Provide the [x, y] coordinate of the cell's center where the given text is located.  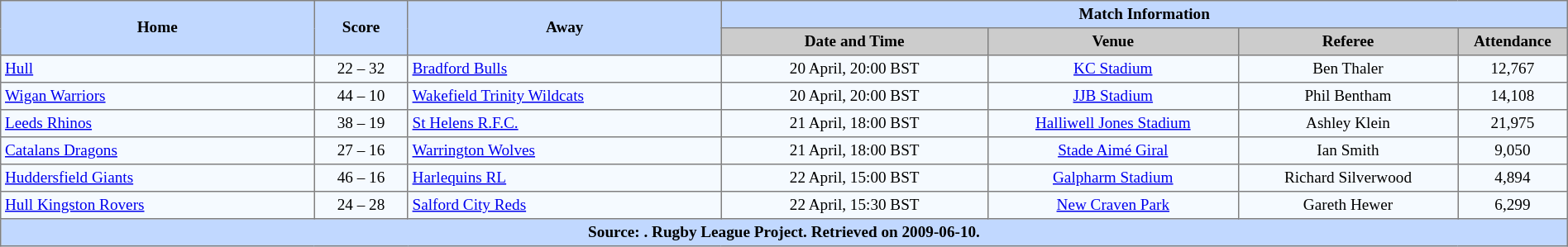
New Craven Park [1113, 205]
Away [564, 28]
Catalans Dragons [157, 150]
22 April, 15:30 BST [854, 205]
Attendance [1513, 41]
Referee [1348, 41]
27 – 16 [361, 150]
Warrington Wolves [564, 150]
Gareth Hewer [1348, 205]
Leeds Rhinos [157, 124]
Ashley Klein [1348, 124]
Salford City Reds [564, 205]
Date and Time [854, 41]
22 – 32 [361, 69]
9,050 [1513, 150]
Ben Thaler [1348, 69]
Stade Aimé Giral [1113, 150]
Home [157, 28]
Huddersfield Giants [157, 178]
24 – 28 [361, 205]
JJB Stadium [1113, 96]
Ian Smith [1348, 150]
Hull [157, 69]
Bradford Bulls [564, 69]
Venue [1113, 41]
Halliwell Jones Stadium [1113, 124]
Phil Bentham [1348, 96]
KC Stadium [1113, 69]
6,299 [1513, 205]
12,767 [1513, 69]
21,975 [1513, 124]
Source: . Rugby League Project. Retrieved on 2009-06-10. [784, 233]
Galpharm Stadium [1113, 178]
Richard Silverwood [1348, 178]
4,894 [1513, 178]
Match Information [1145, 15]
Wakefield Trinity Wildcats [564, 96]
Hull Kingston Rovers [157, 205]
38 – 19 [361, 124]
St Helens R.F.C. [564, 124]
Harlequins RL [564, 178]
14,108 [1513, 96]
22 April, 15:00 BST [854, 178]
46 – 16 [361, 178]
Score [361, 28]
44 – 10 [361, 96]
Wigan Warriors [157, 96]
